Locate the cell with the specified text and output its (x, y) center coordinate. 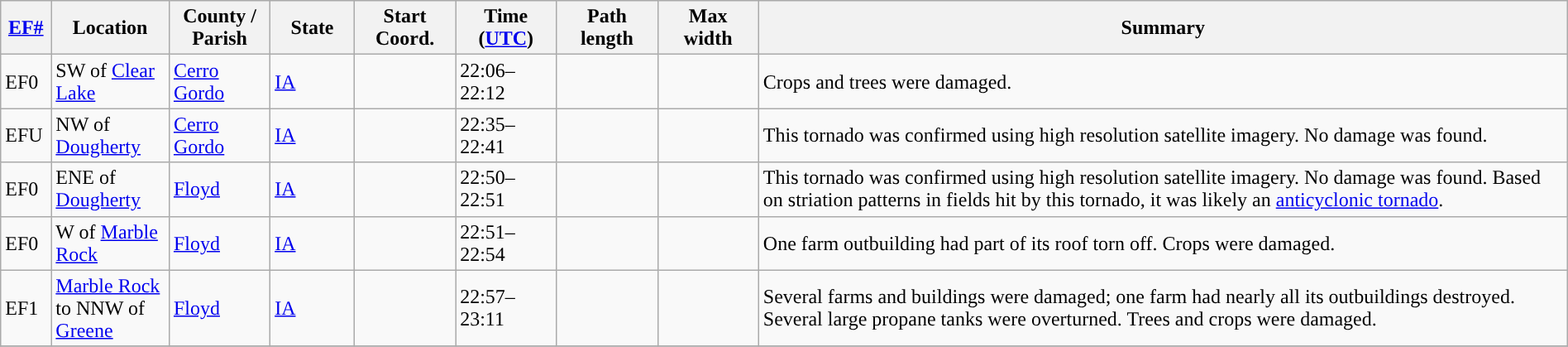
Max width (708, 28)
This tornado was confirmed using high resolution satellite imagery. No damage was found. (1163, 136)
EF1 (26, 308)
W of Marble Rock (111, 243)
SW of Clear Lake (111, 81)
Marble Rock to NNW of Greene (111, 308)
Start Coord. (404, 28)
NW of Dougherty (111, 136)
Time (UTC) (506, 28)
Location (111, 28)
Summary (1163, 28)
22:06–22:12 (506, 81)
22:57–23:11 (506, 308)
EF# (26, 28)
22:50–22:51 (506, 189)
County / Parish (219, 28)
22:51–22:54 (506, 243)
Path length (607, 28)
State (313, 28)
Crops and trees were damaged. (1163, 81)
ENE of Dougherty (111, 189)
One farm outbuilding had part of its roof torn off. Crops were damaged. (1163, 243)
22:35–22:41 (506, 136)
EFU (26, 136)
